Extract the [x, y] coordinate from the center of the cell holding the provided text.  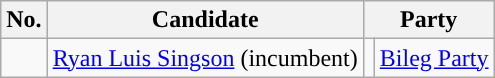
Candidate [205, 20]
Ryan Luis Singson (incumbent) [205, 58]
Bileg Party [434, 58]
Party [428, 20]
No. [24, 20]
